Provide the [x, y] coordinate of the cell's center where the given text is located.  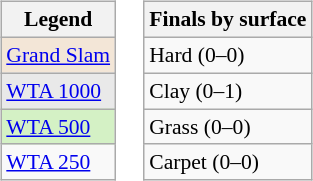
Hard (0–0) [228, 55]
Carpet (0–0) [228, 162]
WTA 1000 [58, 91]
WTA 500 [58, 127]
Grand Slam [58, 55]
WTA 250 [58, 162]
Finals by surface [228, 20]
Clay (0–1) [228, 91]
Grass (0–0) [228, 127]
Legend [58, 20]
